Locate the cell with the specified text and output its [X, Y] center coordinate. 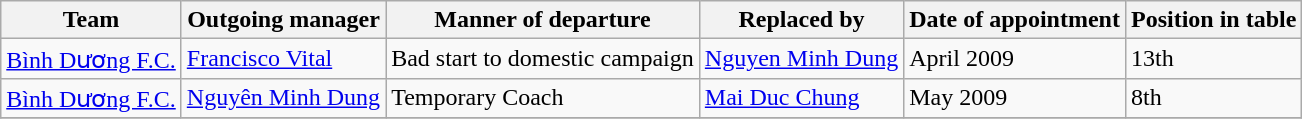
13th [1213, 59]
Mai Duc Chung [801, 98]
Team [92, 20]
Replaced by [801, 20]
April 2009 [1015, 59]
Temporary Coach [543, 98]
Nguyên Minh Dung [283, 98]
Nguyen Minh Dung [801, 59]
8th [1213, 98]
Outgoing manager [283, 20]
Position in table [1213, 20]
May 2009 [1015, 98]
Manner of departure [543, 20]
Bad start to domestic campaign [543, 59]
Francisco Vital [283, 59]
Date of appointment [1015, 20]
